Identify which cell holds the provided text, then report its [x, y] central coordinate. 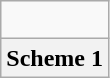
Scheme 1 [55, 58]
